Return the (X, Y) coordinate for the center point of the cell that contains the specified text.  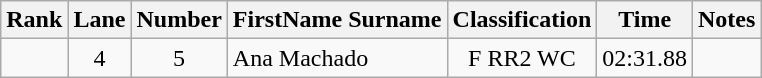
Rank (34, 20)
4 (100, 58)
Number (179, 20)
Lane (100, 20)
Time (645, 20)
Notes (727, 20)
FirstName Surname (337, 20)
5 (179, 58)
Ana Machado (337, 58)
02:31.88 (645, 58)
F RR2 WC (522, 58)
Classification (522, 20)
